Extract the (X, Y) coordinate from the center of the cell holding the provided text.  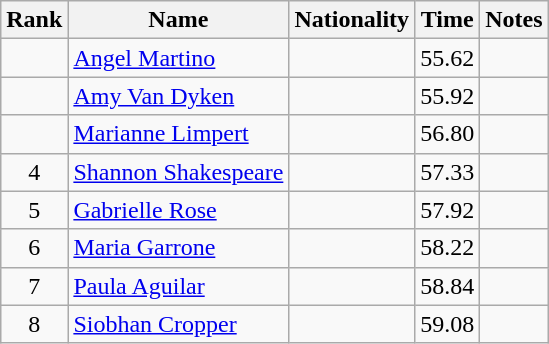
4 (34, 172)
5 (34, 210)
58.22 (448, 248)
56.80 (448, 134)
Amy Van Dyken (178, 96)
57.92 (448, 210)
57.33 (448, 172)
59.08 (448, 324)
Siobhan Cropper (178, 324)
55.92 (448, 96)
Gabrielle Rose (178, 210)
58.84 (448, 286)
Marianne Limpert (178, 134)
6 (34, 248)
55.62 (448, 58)
Shannon Shakespeare (178, 172)
Maria Garrone (178, 248)
7 (34, 286)
Nationality (352, 20)
8 (34, 324)
Time (448, 20)
Name (178, 20)
Angel Martino (178, 58)
Paula Aguilar (178, 286)
Notes (514, 20)
Rank (34, 20)
